From the cell containing the given text, extract its center point as (X, Y) coordinate. 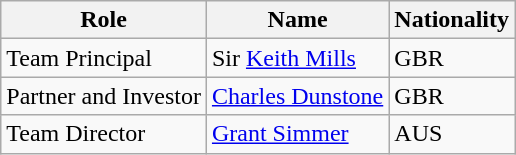
Sir Keith Mills (297, 58)
Role (104, 20)
Name (297, 20)
Charles Dunstone (297, 96)
Team Principal (104, 58)
Team Director (104, 134)
Nationality (452, 20)
Partner and Investor (104, 96)
AUS (452, 134)
Grant Simmer (297, 134)
